Extract the (X, Y) coordinate from the center of the cell holding the provided text.  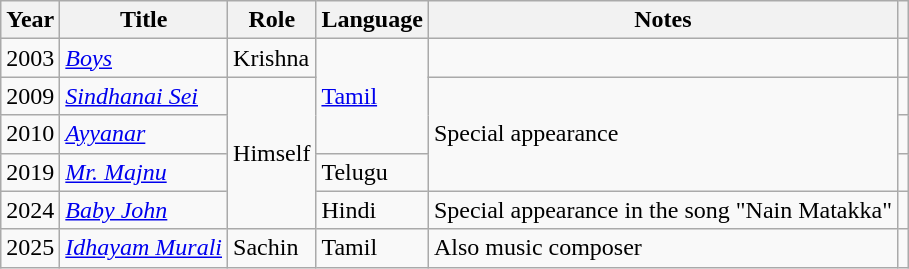
2009 (30, 96)
Ayyanar (144, 134)
2019 (30, 172)
Idhayam Murali (144, 248)
Notes (662, 20)
Sindhanai Sei (144, 96)
Telugu (372, 172)
2025 (30, 248)
Special appearance in the song "Nain Matakka" (662, 210)
Himself (272, 153)
Hindi (372, 210)
Special appearance (662, 134)
Krishna (272, 58)
Year (30, 20)
Mr. Majnu (144, 172)
Boys (144, 58)
2003 (30, 58)
Baby John (144, 210)
2010 (30, 134)
Title (144, 20)
Language (372, 20)
Sachin (272, 248)
Also music composer (662, 248)
Role (272, 20)
2024 (30, 210)
